Provide the [X, Y] coordinate of the cell's center where the given text is located.  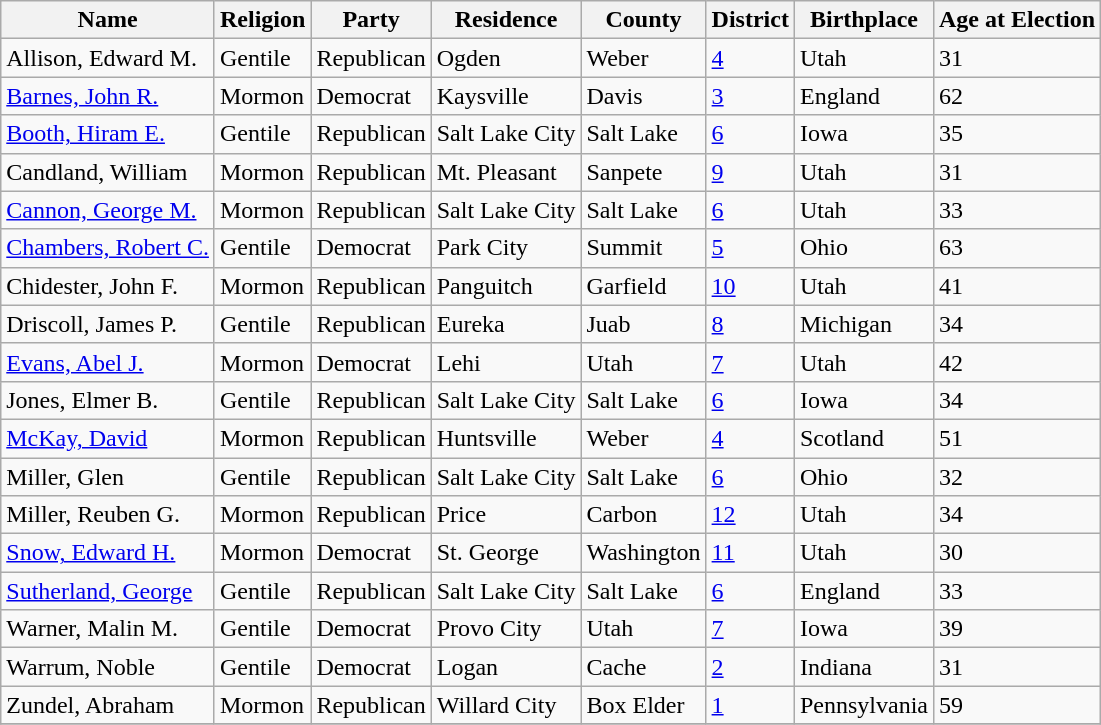
Evans, Abel J. [108, 362]
Religion [262, 20]
Provo City [506, 629]
Miller, Reuben G. [108, 515]
Driscoll, James P. [108, 324]
32 [1016, 477]
Garfield [644, 286]
Washington [644, 553]
51 [1016, 438]
Huntsville [506, 438]
63 [1016, 248]
8 [750, 324]
Eureka [506, 324]
Juab [644, 324]
Cache [644, 667]
Summit [644, 248]
Mt. Pleasant [506, 172]
McKay, David [108, 438]
Warner, Malin M. [108, 629]
Zundel, Abraham [108, 705]
Chidester, John F. [108, 286]
Jones, Elmer B. [108, 400]
62 [1016, 96]
30 [1016, 553]
Panguitch [506, 286]
District [750, 20]
Name [108, 20]
Carbon [644, 515]
3 [750, 96]
Chambers, Robert C. [108, 248]
Miller, Glen [108, 477]
Lehi [506, 362]
35 [1016, 134]
Booth, Hiram E. [108, 134]
Age at Election [1016, 20]
Kaysville [506, 96]
Candland, William [108, 172]
Pennsylvania [864, 705]
Michigan [864, 324]
Warrum, Noble [108, 667]
Allison, Edward M. [108, 58]
Snow, Edward H. [108, 553]
Indiana [864, 667]
11 [750, 553]
12 [750, 515]
Willard City [506, 705]
Davis [644, 96]
Ogden [506, 58]
Cannon, George M. [108, 210]
42 [1016, 362]
Park City [506, 248]
1 [750, 705]
Sanpete [644, 172]
Scotland [864, 438]
Birthplace [864, 20]
St. George [506, 553]
41 [1016, 286]
Price [506, 515]
9 [750, 172]
Box Elder [644, 705]
59 [1016, 705]
County [644, 20]
Logan [506, 667]
5 [750, 248]
10 [750, 286]
Party [371, 20]
Residence [506, 20]
2 [750, 667]
39 [1016, 629]
Barnes, John R. [108, 96]
Sutherland, George [108, 591]
